Return [x, y] of the center of cell containing provided text 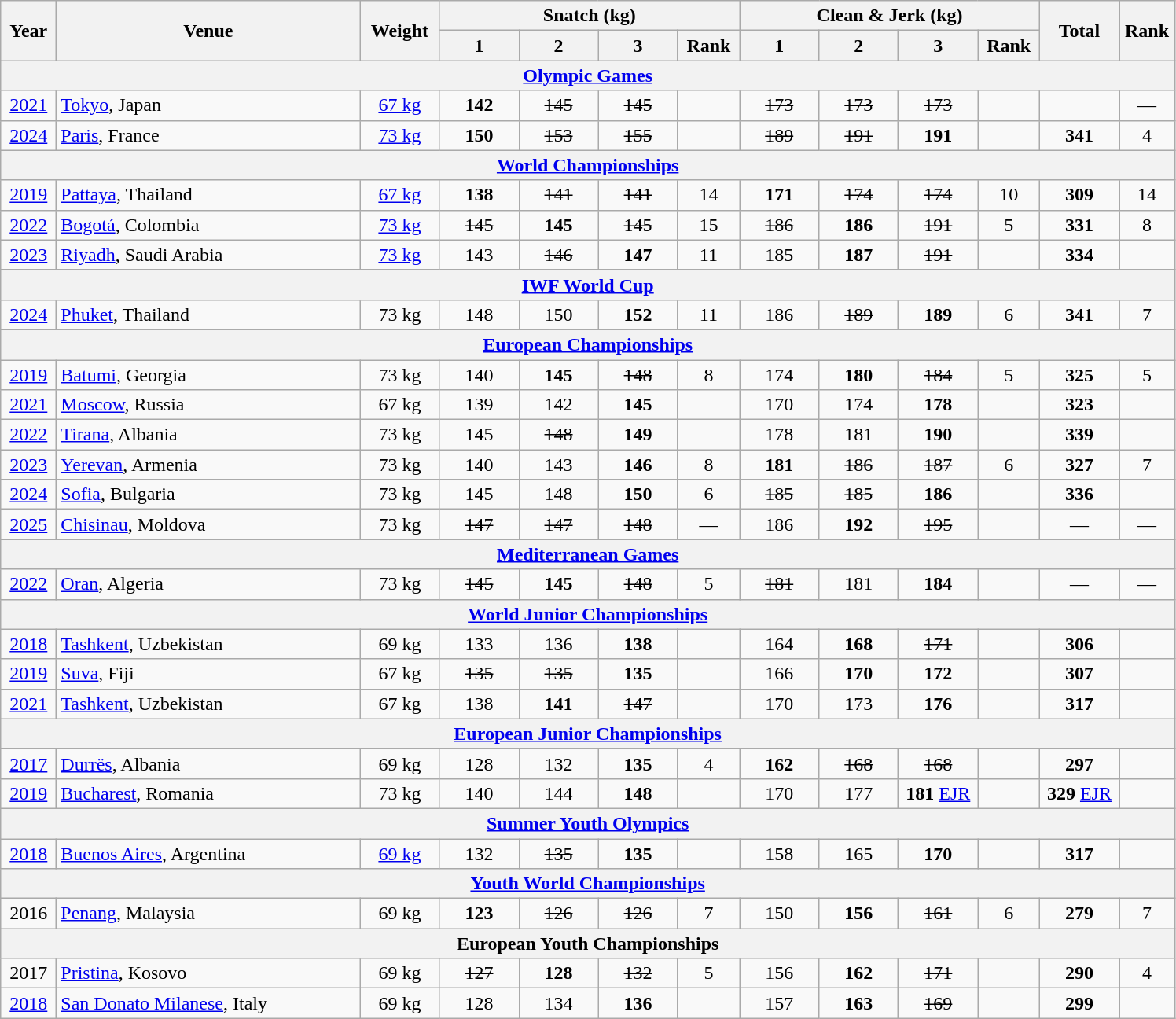
Batumi, Georgia [208, 375]
Chisinau, Moldova [208, 524]
San Donato Milanese, Italy [208, 1003]
149 [638, 435]
164 [780, 644]
Pristina, Kosovo [208, 973]
Sofia, Bulgaria [208, 495]
152 [638, 315]
Yerevan, Armenia [208, 465]
155 [638, 135]
176 [939, 704]
336 [1079, 495]
15 [709, 225]
306 [1079, 644]
144 [558, 793]
2016 [28, 914]
323 [1079, 405]
Tokyo, Japan [208, 105]
Mediterranean Games [588, 554]
Total [1079, 31]
Year [28, 31]
158 [780, 853]
Venue [208, 31]
Moscow, Russia [208, 405]
Bucharest, Romania [208, 793]
165 [858, 853]
139 [480, 405]
339 [1079, 435]
World Junior Championships [588, 614]
161 [939, 914]
195 [939, 524]
Bogotá, Colombia [208, 225]
166 [780, 674]
309 [1079, 195]
Paris, France [208, 135]
190 [939, 435]
IWF World Cup [588, 285]
331 [1079, 225]
307 [1079, 674]
Riyadh, Saudi Arabia [208, 255]
169 [939, 1003]
Pattaya, Thailand [208, 195]
180 [858, 375]
172 [939, 674]
Durrës, Albania [208, 763]
297 [1079, 763]
123 [480, 914]
329 EJR [1079, 793]
279 [1079, 914]
290 [1079, 973]
Phuket, Thailand [208, 315]
European Youth Championships [588, 944]
153 [558, 135]
Oran, Algeria [208, 584]
World Championships [588, 165]
Buenos Aires, Argentina [208, 853]
Snatch (kg) [590, 16]
Weight [399, 31]
334 [1079, 255]
327 [1079, 465]
Summer Youth Olympics [588, 823]
European Championships [588, 344]
181 EJR [939, 793]
European Junior Championships [588, 734]
Suva, Fiji [208, 674]
133 [480, 644]
Youth World Championships [588, 884]
192 [858, 524]
177 [858, 793]
127 [480, 973]
Tirana, Albania [208, 435]
163 [858, 1003]
Olympic Games [588, 75]
299 [1079, 1003]
134 [558, 1003]
10 [1009, 195]
2025 [28, 524]
157 [780, 1003]
325 [1079, 375]
Penang, Malaysia [208, 914]
Clean & Jerk (kg) [890, 16]
